Return [X, Y] of the center of cell containing provided text 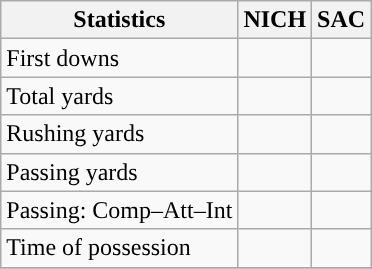
Passing: Comp–Att–Int [120, 210]
Total yards [120, 96]
Statistics [120, 20]
SAC [342, 20]
Rushing yards [120, 134]
Passing yards [120, 172]
NICH [275, 20]
Time of possession [120, 248]
First downs [120, 58]
